From the cell containing the given text, extract its center point as [X, Y] coordinate. 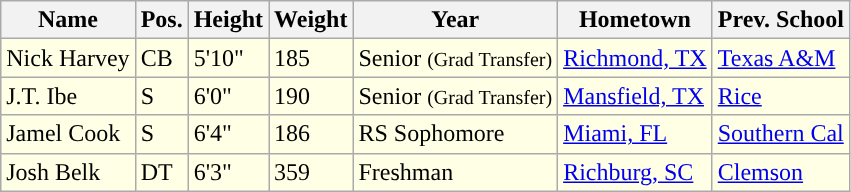
Pos. [162, 20]
Richburg, SC [636, 172]
J.T. Ibe [68, 96]
185 [311, 58]
6'0" [228, 96]
Year [456, 20]
RS Sophomore [456, 134]
Hometown [636, 20]
186 [311, 134]
Southern Cal [780, 134]
Texas A&M [780, 58]
Richmond, TX [636, 58]
Clemson [780, 172]
359 [311, 172]
DT [162, 172]
Freshman [456, 172]
5'10" [228, 58]
190 [311, 96]
6'4" [228, 134]
CB [162, 58]
Weight [311, 20]
Prev. School [780, 20]
Josh Belk [68, 172]
Nick Harvey [68, 58]
Miami, FL [636, 134]
Height [228, 20]
Jamel Cook [68, 134]
Rice [780, 96]
Name [68, 20]
6'3" [228, 172]
Mansfield, TX [636, 96]
